Return the [x, y] coordinate for the center point of the cell that contains the specified text.  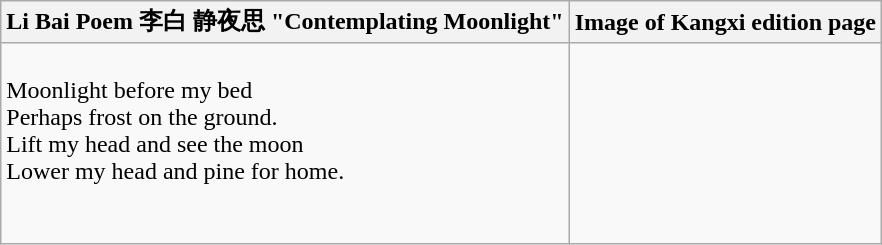
Image of Kangxi edition page [725, 22]
Li Bai Poem 李白 静夜思 "Contemplating Moonlight" [285, 22]
Moonlight before my bedPerhaps frost on the ground.Lift my head and see the moonLower my head and pine for home. [285, 143]
